Determine the [X, Y] coordinate at the center of the cell enclosing the given text.  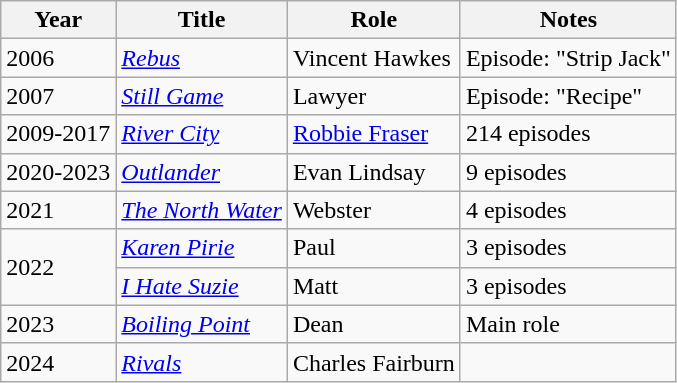
Main role [568, 324]
Charles Fairburn [374, 362]
Role [374, 20]
2020-2023 [58, 172]
2024 [58, 362]
Still Game [202, 96]
4 episodes [568, 210]
Lawyer [374, 96]
2006 [58, 58]
Boiling Point [202, 324]
2021 [58, 210]
Matt [374, 286]
2009-2017 [58, 134]
Karen Pirie [202, 248]
Evan Lindsay [374, 172]
Episode: "Recipe" [568, 96]
The North Water [202, 210]
2023 [58, 324]
Outlander [202, 172]
Episode: "Strip Jack" [568, 58]
Robbie Fraser [374, 134]
2022 [58, 267]
Paul [374, 248]
Rivals [202, 362]
Notes [568, 20]
Vincent Hawkes [374, 58]
Dean [374, 324]
Year [58, 20]
I Hate Suzie [202, 286]
River City [202, 134]
2007 [58, 96]
Webster [374, 210]
Rebus [202, 58]
214 episodes [568, 134]
9 episodes [568, 172]
Title [202, 20]
